Output the [X, Y] coordinate of the center of the cell containing the given text.  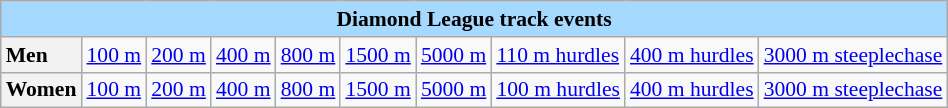
100 m hurdles [558, 90]
110 m hurdles [558, 55]
Diamond League track events [474, 19]
Men [42, 55]
Women [42, 90]
